For the text-containing cell, return its midpoint in [x, y] coordinate format. 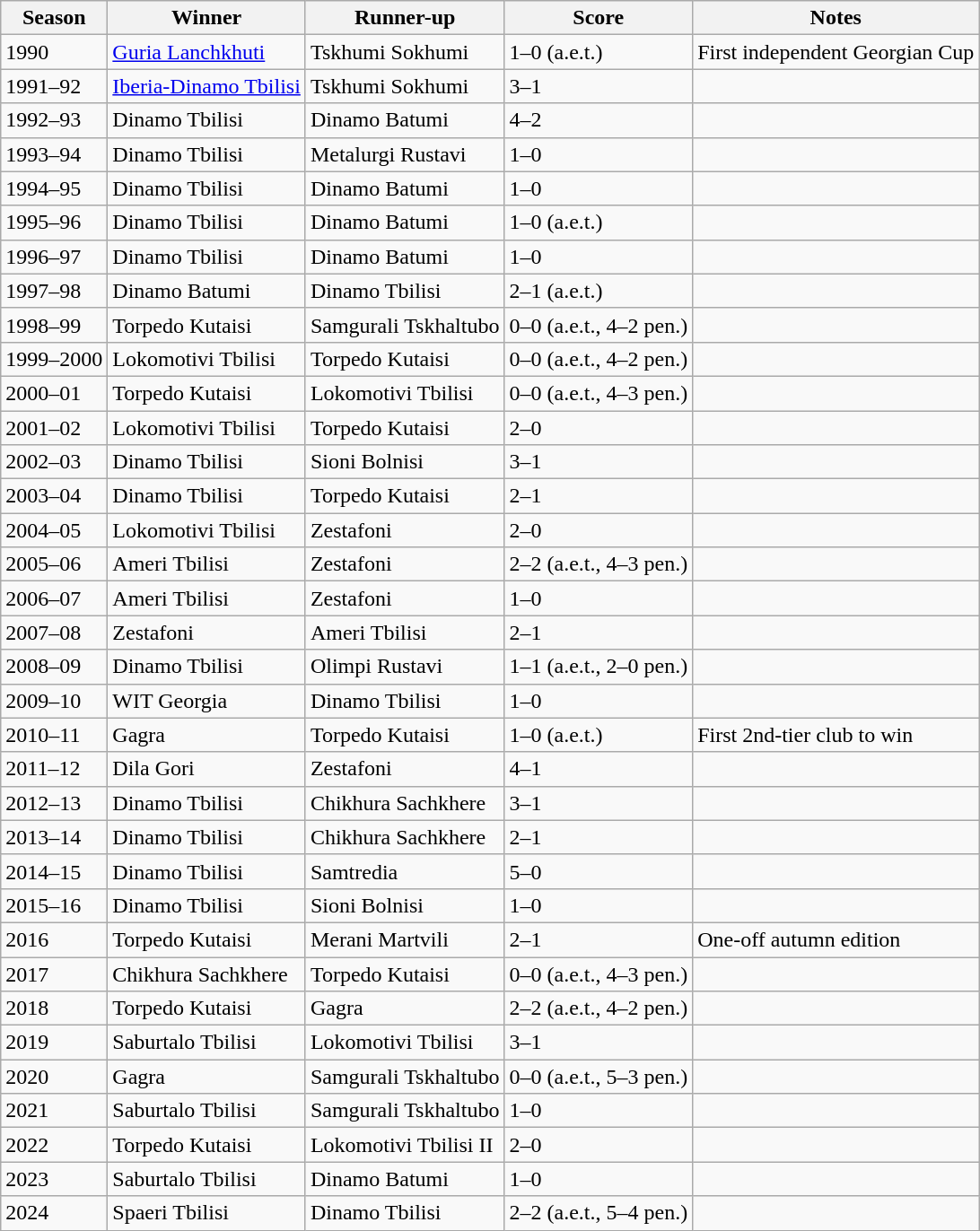
Dila Gori [206, 769]
2015–16 [54, 905]
1999–2000 [54, 359]
2008–09 [54, 667]
Samtredia [405, 871]
Metalurgi Rustavi [405, 154]
2012–13 [54, 803]
1994–95 [54, 188]
Notes [836, 18]
2–2 (a.e.t., 4–3 pen.) [599, 564]
2020 [54, 1077]
One-off autumn edition [836, 939]
First independent Georgian Cup [836, 52]
1995–96 [54, 223]
4–2 [599, 120]
2011–12 [54, 769]
First 2nd-tier club to win [836, 735]
WIT Georgia [206, 701]
2004–05 [54, 530]
Season [54, 18]
Merani Martvili [405, 939]
2005–06 [54, 564]
2–2 (a.e.t., 4–2 pen.) [599, 1008]
1991–92 [54, 86]
Spaeri Tbilisi [206, 1213]
2003–04 [54, 496]
2021 [54, 1111]
2–1 (a.e.t.) [599, 291]
2006–07 [54, 598]
Runner-up [405, 18]
2000–01 [54, 393]
Score [599, 18]
2024 [54, 1213]
1997–98 [54, 291]
2009–10 [54, 701]
Olimpi Rustavi [405, 667]
Iberia-Dinamo Tbilisi [206, 86]
2016 [54, 939]
2013–14 [54, 837]
Lokomotivi Tbilisi II [405, 1145]
0–0 (a.e.t., 5–3 pen.) [599, 1077]
1998–99 [54, 325]
2022 [54, 1145]
5–0 [599, 871]
1990 [54, 52]
2002–03 [54, 462]
2018 [54, 1008]
2–2 (a.e.t., 5–4 pen.) [599, 1213]
1996–97 [54, 257]
1–1 (a.e.t., 2–0 pen.) [599, 667]
2007–08 [54, 633]
2017 [54, 973]
4–1 [599, 769]
2014–15 [54, 871]
1993–94 [54, 154]
1992–93 [54, 120]
2023 [54, 1179]
2010–11 [54, 735]
Winner [206, 18]
2019 [54, 1043]
Guria Lanchkhuti [206, 52]
2001–02 [54, 428]
